Find where the given text appears and provide that cell's center as [x, y] coordinate. 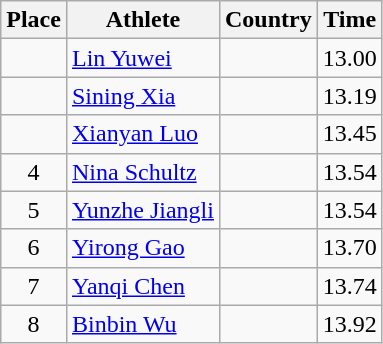
8 [34, 324]
Place [34, 20]
13.70 [350, 248]
13.92 [350, 324]
13.74 [350, 286]
Xianyan Luo [142, 134]
Nina Schultz [142, 172]
Yirong Gao [142, 248]
Yunzhe Jiangli [142, 210]
Yanqi Chen [142, 286]
13.19 [350, 96]
4 [34, 172]
Athlete [142, 20]
Country [268, 20]
Lin Yuwei [142, 58]
Time [350, 20]
6 [34, 248]
Binbin Wu [142, 324]
Sining Xia [142, 96]
13.45 [350, 134]
13.00 [350, 58]
5 [34, 210]
7 [34, 286]
